Search for the cell housing the specified text and yield its (X, Y) center coordinate. 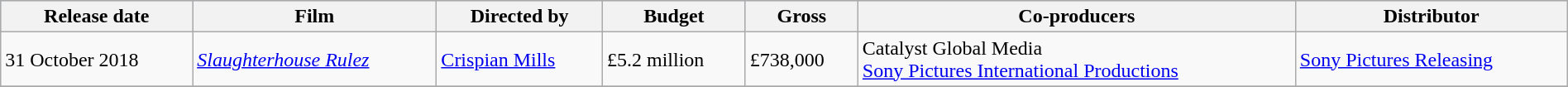
31 October 2018 (97, 60)
Co-producers (1077, 17)
Film (314, 17)
Sony Pictures Releasing (1431, 60)
£5.2 million (673, 60)
Slaughterhouse Rulez (314, 60)
Distributor (1431, 17)
Release date (97, 17)
Directed by (519, 17)
Gross (801, 17)
Catalyst Global MediaSony Pictures International Productions (1077, 60)
£738,000 (801, 60)
Budget (673, 17)
Crispian Mills (519, 60)
